For the text-containing cell, return its midpoint in [x, y] coordinate format. 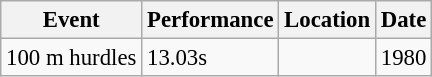
Performance [210, 20]
Location [328, 20]
1980 [403, 58]
Event [72, 20]
100 m hurdles [72, 58]
Date [403, 20]
13.03s [210, 58]
